Return [X, Y] of the center of cell containing provided text 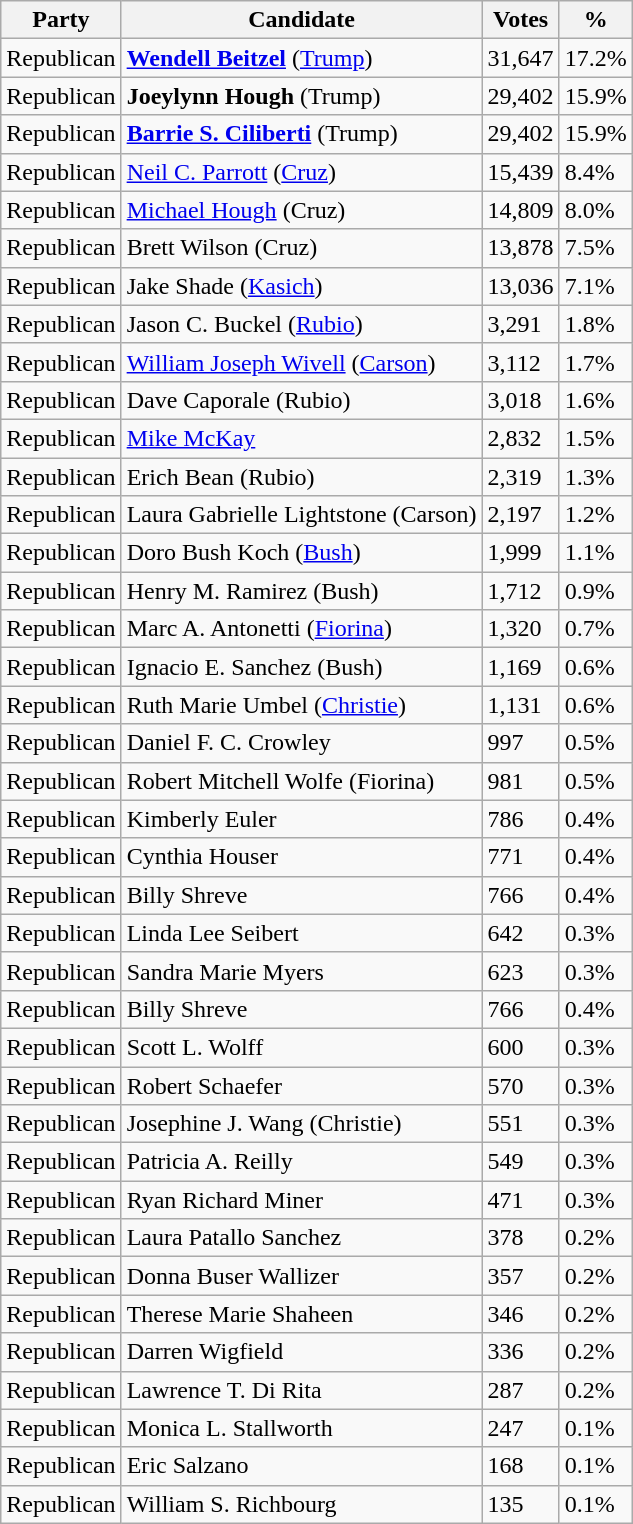
135 [520, 1504]
17.2% [596, 58]
Monica L. Stallworth [302, 1428]
7.1% [596, 286]
168 [520, 1466]
Donna Buser Wallizer [302, 1276]
13,878 [520, 248]
1.5% [596, 438]
2,832 [520, 438]
Daniel F. C. Crowley [302, 743]
Patricia A. Reilly [302, 1162]
Josephine J. Wang (Christie) [302, 1124]
Brett Wilson (Cruz) [302, 248]
% [596, 20]
623 [520, 971]
1.2% [596, 515]
Joeylynn Hough (Trump) [302, 96]
1.3% [596, 477]
Candidate [302, 20]
2,197 [520, 515]
287 [520, 1390]
Neil C. Parrott (Cruz) [302, 172]
0.9% [596, 591]
Therese Marie Shaheen [302, 1314]
642 [520, 933]
1,999 [520, 553]
Eric Salzano [302, 1466]
Jason C. Buckel (Rubio) [302, 324]
1.6% [596, 400]
15,439 [520, 172]
Michael Hough (Cruz) [302, 210]
Sandra Marie Myers [302, 971]
1.8% [596, 324]
3,112 [520, 362]
Jake Shade (Kasich) [302, 286]
Robert Schaefer [302, 1085]
Kimberly Euler [302, 819]
1,712 [520, 591]
Lawrence T. Di Rita [302, 1390]
336 [520, 1352]
786 [520, 819]
7.5% [596, 248]
378 [520, 1238]
31,647 [520, 58]
Linda Lee Seibert [302, 933]
1,169 [520, 667]
Henry M. Ramirez (Bush) [302, 591]
Laura Patallo Sanchez [302, 1238]
13,036 [520, 286]
Party [61, 20]
570 [520, 1085]
997 [520, 743]
8.0% [596, 210]
14,809 [520, 210]
8.4% [596, 172]
Robert Mitchell Wolfe (Fiorina) [302, 781]
Erich Bean (Rubio) [302, 477]
Marc A. Antonetti (Fiorina) [302, 629]
1.1% [596, 553]
600 [520, 1047]
Laura Gabrielle Lightstone (Carson) [302, 515]
Dave Caporale (Rubio) [302, 400]
Doro Bush Koch (Bush) [302, 553]
Scott L. Wolff [302, 1047]
Cynthia Houser [302, 857]
William Joseph Wivell (Carson) [302, 362]
1,131 [520, 705]
771 [520, 857]
3,291 [520, 324]
Mike McKay [302, 438]
3,018 [520, 400]
0.7% [596, 629]
1.7% [596, 362]
Wendell Beitzel (Trump) [302, 58]
Ignacio E. Sanchez (Bush) [302, 667]
Ryan Richard Miner [302, 1200]
471 [520, 1200]
Barrie S. Ciliberti (Trump) [302, 134]
247 [520, 1428]
Votes [520, 20]
549 [520, 1162]
357 [520, 1276]
551 [520, 1124]
2,319 [520, 477]
981 [520, 781]
William S. Richbourg [302, 1504]
1,320 [520, 629]
Ruth Marie Umbel (Christie) [302, 705]
Darren Wigfield [302, 1352]
346 [520, 1314]
